Capture the cell that displays the provided text and extract its [X, Y] central coordinate. 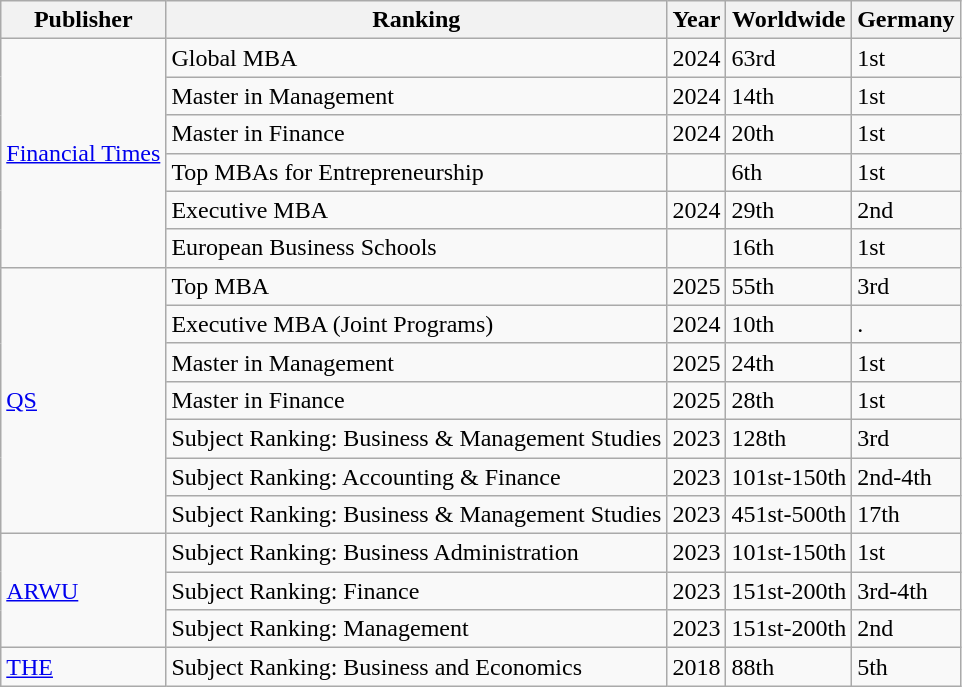
Subject Ranking: Business and Economics [416, 667]
20th [789, 134]
2018 [696, 667]
17th [906, 515]
88th [789, 667]
Executive MBA [416, 210]
2nd-4th [906, 477]
Subject Ranking: Finance [416, 591]
28th [789, 400]
63rd [789, 58]
Financial Times [84, 153]
Subject Ranking: Management [416, 629]
14th [789, 96]
. [906, 324]
Top MBA [416, 286]
Worldwide [789, 20]
3rd-4th [906, 591]
10th [789, 324]
Subject Ranking: Accounting & Finance [416, 477]
5th [906, 667]
THE [84, 667]
QS [84, 400]
29th [789, 210]
6th [789, 172]
Executive MBA (Joint Programs) [416, 324]
128th [789, 438]
Global MBA [416, 58]
Year [696, 20]
Publisher [84, 20]
16th [789, 248]
European Business Schools [416, 248]
Ranking [416, 20]
55th [789, 286]
Germany [906, 20]
451st-500th [789, 515]
Top MBAs for Entrepreneurship [416, 172]
Subject Ranking: Business Administration [416, 553]
24th [789, 362]
ARWU [84, 591]
